Find where the given text appears and provide that cell's center as (x, y) coordinate. 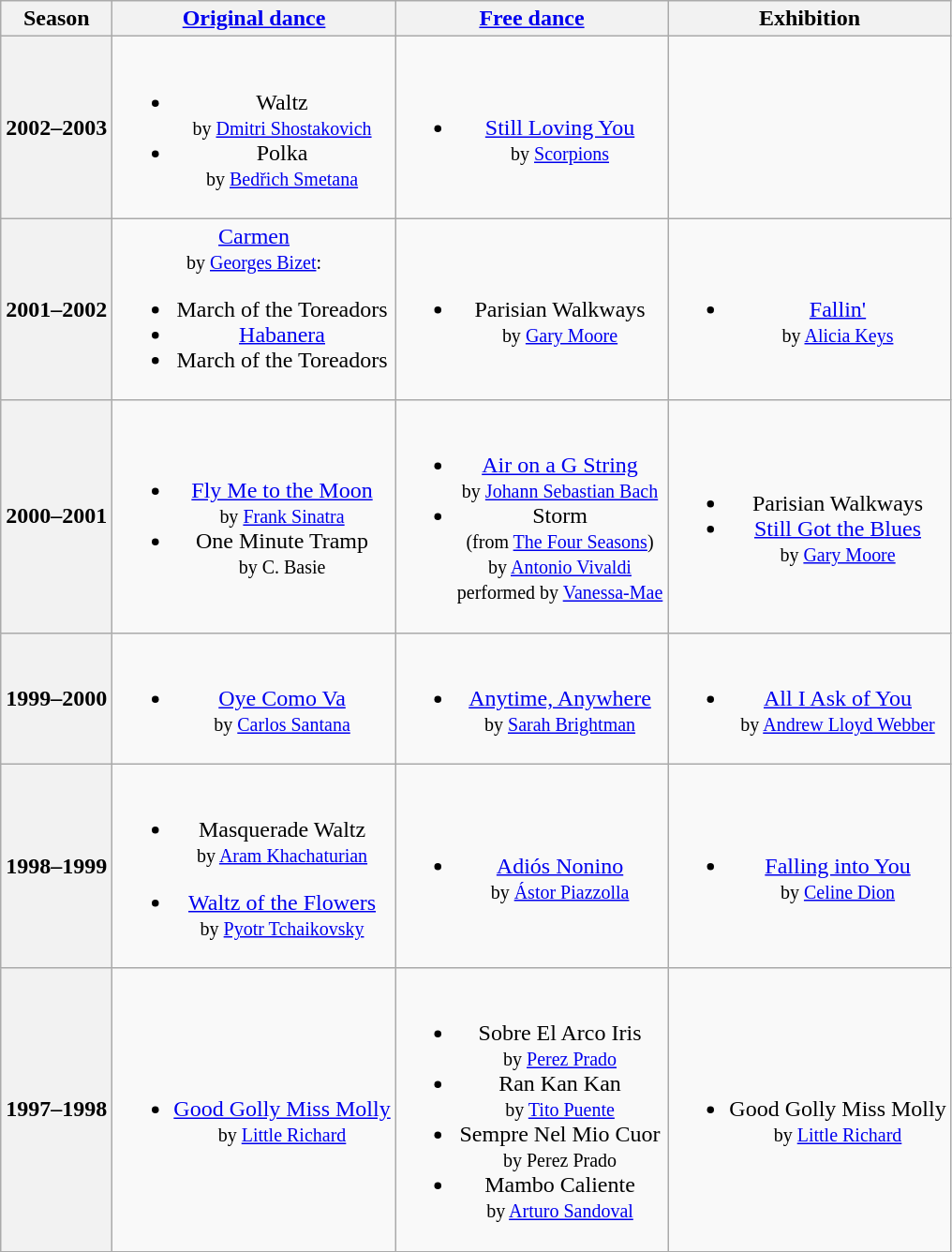
Adiós Nonino by Ástor Piazzolla (532, 866)
Falling into You by Celine Dion (810, 866)
Waltz by Dmitri Shostakovich Polka by Bedřich Smetana (254, 127)
2000–2001 (56, 516)
Masquerade Waltz by Aram Khachaturian Waltz of the Flowers by Pyotr Tchaikovsky (254, 866)
1999–2000 (56, 698)
Anytime, Anywhere by Sarah Brightman (532, 698)
Free dance (532, 19)
Original dance (254, 19)
Season (56, 19)
Parisian Walkways by Gary Moore (532, 309)
1997–1998 (56, 1110)
Fallin' by Alicia Keys (810, 309)
Fly Me to the Moon by Frank Sinatra One Minute Tramp by C. Basie (254, 516)
1998–1999 (56, 866)
All I Ask of You by Andrew Lloyd Webber (810, 698)
Still Loving You by Scorpions (532, 127)
Air on a G String by Johann Sebastian Bach Storm (from The Four Seasons) by Antonio Vivaldi performed by Vanessa-Mae (532, 516)
Exhibition (810, 19)
2001–2002 (56, 309)
2002–2003 (56, 127)
Parisian WalkwaysStill Got the Blues by Gary Moore (810, 516)
Sobre El Arco Iris by Perez Prado Ran Kan Kan by Tito Puente Sempre Nel Mio Cuor by Perez Prado Mambo Caliente by Arturo Sandoval (532, 1110)
Carmen by Georges Bizet: March of the ToreadorsHabaneraMarch of the Toreadors (254, 309)
Oye Como Va by Carlos Santana (254, 698)
